Identify which cell holds the provided text, then report its [X, Y] central coordinate. 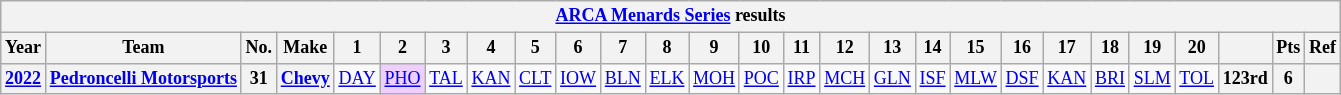
Chevy [305, 78]
4 [491, 48]
9 [714, 48]
IOW [578, 78]
20 [1196, 48]
17 [1067, 48]
SLM [1152, 78]
3 [446, 48]
TAL [446, 78]
2 [402, 48]
10 [761, 48]
16 [1022, 48]
18 [1110, 48]
ELK [667, 78]
DSF [1022, 78]
12 [845, 48]
BRI [1110, 78]
1 [357, 48]
13 [893, 48]
Year [24, 48]
PHO [402, 78]
ARCA Menards Series results [671, 16]
ISF [932, 78]
BLN [622, 78]
2022 [24, 78]
MLW [976, 78]
Make [305, 48]
No. [258, 48]
11 [802, 48]
GLN [893, 78]
123rd [1245, 78]
14 [932, 48]
MOH [714, 78]
7 [622, 48]
CLT [536, 78]
POC [761, 78]
19 [1152, 48]
15 [976, 48]
31 [258, 78]
MCH [845, 78]
Team [143, 48]
8 [667, 48]
IRP [802, 78]
5 [536, 48]
Pts [1288, 48]
Pedroncelli Motorsports [143, 78]
Ref [1323, 48]
TOL [1196, 78]
DAY [357, 78]
